Return the (x, y) coordinate for the center point of the cell that contains the specified text.  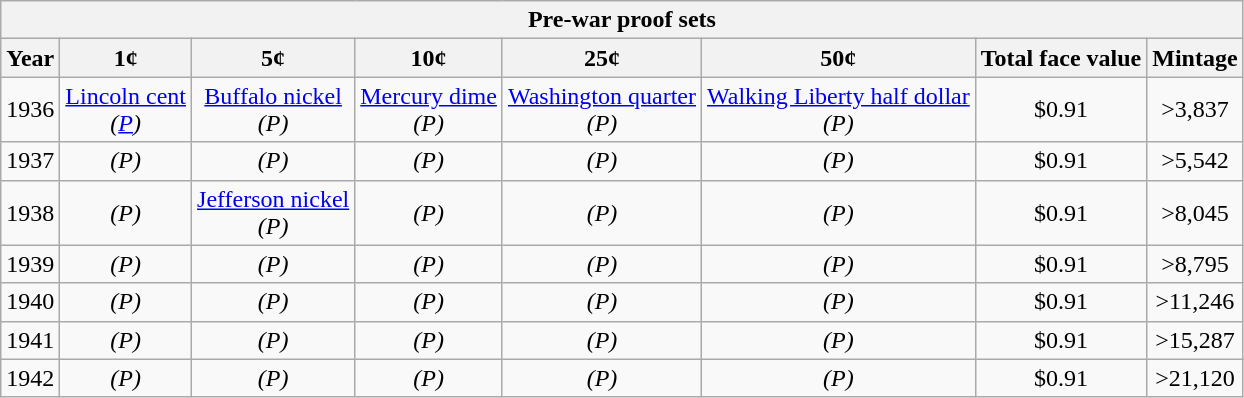
Jefferson nickel(P) (274, 212)
>21,120 (1195, 378)
Lincoln cent(P) (126, 110)
Year (30, 58)
1936 (30, 110)
Mercury dime(P) (429, 110)
Mintage (1195, 58)
1939 (30, 264)
25¢ (602, 58)
1937 (30, 161)
1940 (30, 302)
Total face value (1060, 58)
50¢ (839, 58)
>11,246 (1195, 302)
Buffalo nickel(P) (274, 110)
Walking Liberty half dollar(P) (839, 110)
>15,287 (1195, 340)
1938 (30, 212)
>5,542 (1195, 161)
1941 (30, 340)
>3,837 (1195, 110)
>8,045 (1195, 212)
1¢ (126, 58)
Pre-war proof sets (622, 20)
1942 (30, 378)
Washington quarter(P) (602, 110)
>8,795 (1195, 264)
10¢ (429, 58)
5¢ (274, 58)
